For the text-containing cell, return its midpoint in [X, Y] coordinate format. 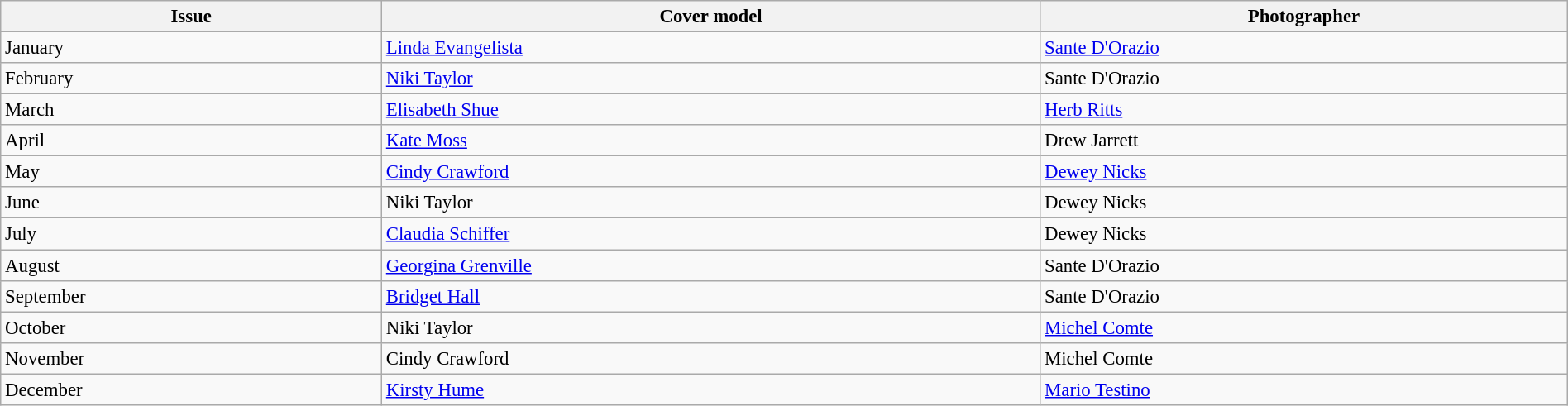
Herb Ritts [1304, 110]
January [192, 48]
April [192, 141]
June [192, 203]
September [192, 296]
December [192, 389]
Kate Moss [710, 141]
Kirsty Hume [710, 389]
Elisabeth Shue [710, 110]
August [192, 265]
May [192, 172]
July [192, 234]
Bridget Hall [710, 296]
Cover model [710, 17]
March [192, 110]
February [192, 79]
Mario Testino [1304, 389]
Issue [192, 17]
November [192, 358]
Claudia Schiffer [710, 234]
Georgina Grenville [710, 265]
Linda Evangelista [710, 48]
Drew Jarrett [1304, 141]
October [192, 327]
Photographer [1304, 17]
